Return the (x, y) coordinate for the center point of the cell that contains the specified text.  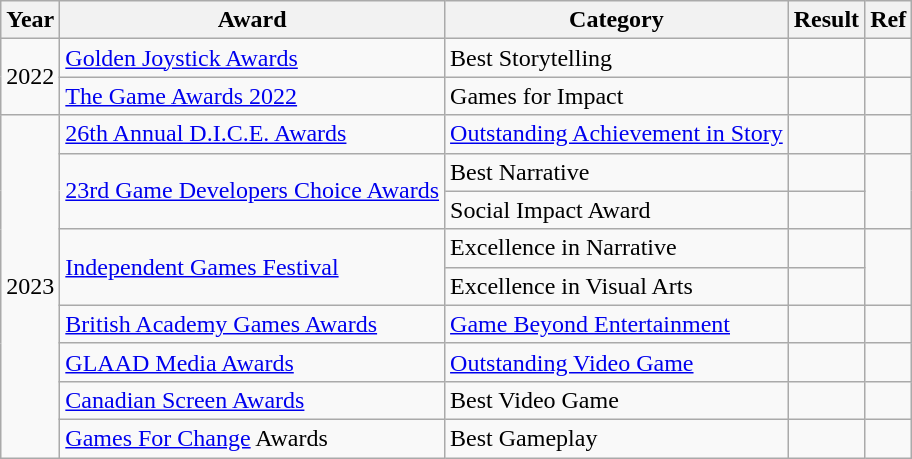
2022 (30, 77)
Best Video Game (617, 400)
Outstanding Achievement in Story (617, 134)
Year (30, 20)
Result (826, 20)
The Game Awards 2022 (252, 96)
Social Impact Award (617, 210)
Golden Joystick Awards (252, 58)
26th Annual D.I.C.E. Awards (252, 134)
Games for Impact (617, 96)
Category (617, 20)
Ref (888, 20)
2023 (30, 286)
23rd Game Developers Choice Awards (252, 191)
GLAAD Media Awards (252, 362)
Outstanding Video Game (617, 362)
Best Gameplay (617, 438)
Independent Games Festival (252, 267)
Best Storytelling (617, 58)
Best Narrative (617, 172)
Excellence in Narrative (617, 248)
Award (252, 20)
Game Beyond Entertainment (617, 324)
Games For Change Awards (252, 438)
British Academy Games Awards (252, 324)
Canadian Screen Awards (252, 400)
Excellence in Visual Arts (617, 286)
